Pinpoint the cell where the given text exists, returning its [x, y] midpoint coordinate. 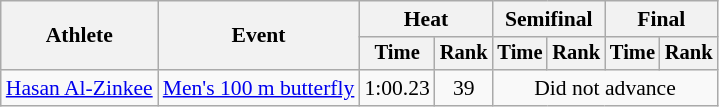
Did not advance [604, 88]
Semifinal [548, 19]
Event [259, 36]
Heat [426, 19]
Men's 100 m butterfly [259, 88]
Hasan Al-Zinkee [80, 88]
1:00.23 [396, 88]
Athlete [80, 36]
Final [661, 19]
39 [464, 88]
